Return the (X, Y) coordinate for the center point of the cell that contains the specified text.  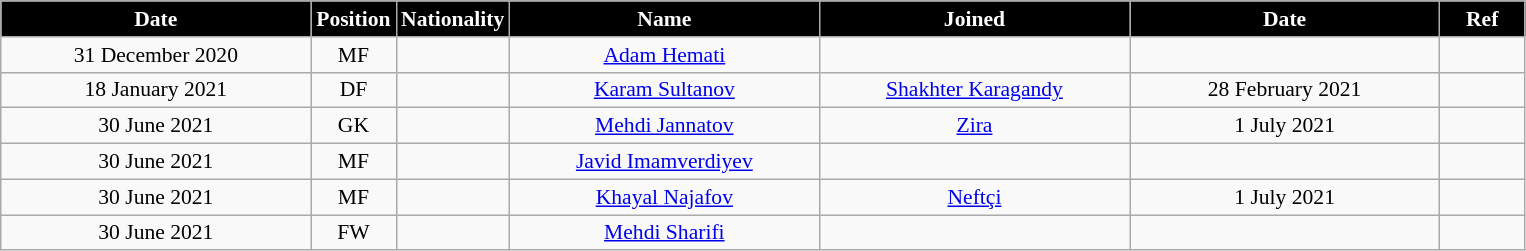
Nationality (452, 19)
GK (354, 126)
18 January 2021 (156, 90)
Position (354, 19)
Mehdi Sharifi (664, 233)
Neftçi (974, 197)
Zira (974, 126)
31 December 2020 (156, 55)
Ref (1482, 19)
Mehdi Jannatov (664, 126)
DF (354, 90)
Shakhter Karagandy (974, 90)
FW (354, 233)
Javid Imamverdiyev (664, 162)
Name (664, 19)
28 February 2021 (1285, 90)
Adam Hemati (664, 55)
Khayal Najafov (664, 197)
Karam Sultanov (664, 90)
Joined (974, 19)
